Pinpoint the cell where the given text exists, returning its (x, y) midpoint coordinate. 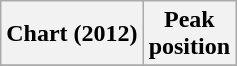
Chart (2012) (72, 34)
Peakposition (189, 34)
